Determine the [X, Y] coordinate at the center of the cell enclosing the given text.  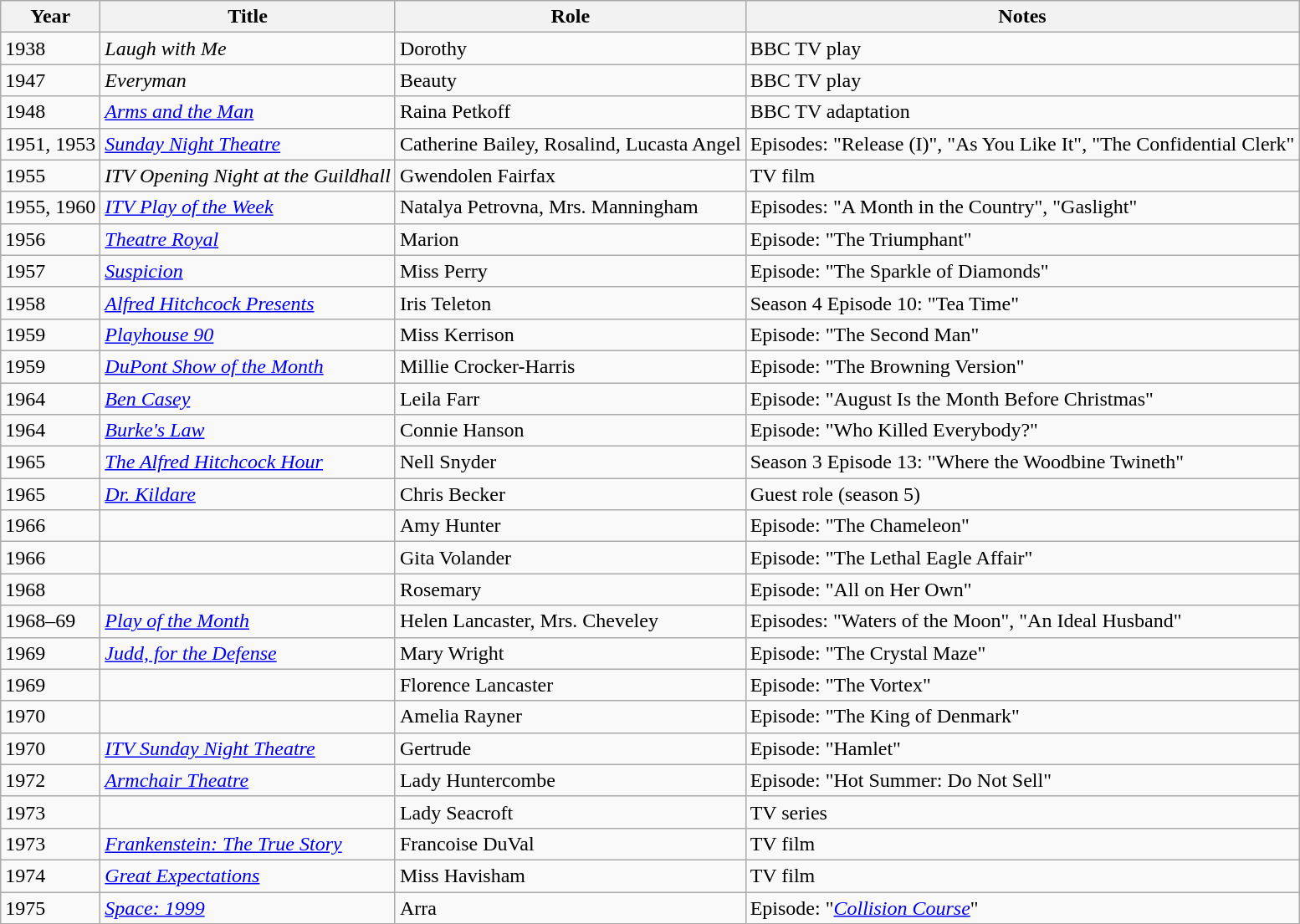
ITV Sunday Night Theatre [248, 748]
Nell Snyder [571, 462]
Ben Casey [248, 399]
Chris Becker [571, 494]
Sunday Night Theatre [248, 144]
Episode: "Who Killed Everybody?" [1022, 431]
1951, 1953 [50, 144]
Connie Hanson [571, 431]
Miss Havisham [571, 876]
Raina Petkoff [571, 112]
Catherine Bailey, Rosalind, Lucasta Angel [571, 144]
Suspicion [248, 271]
1975 [50, 907]
1968 [50, 590]
ITV Opening Night at the Guildhall [248, 176]
Season 3 Episode 13: "Where the Woodbine Twineth" [1022, 462]
Arms and the Man [248, 112]
DuPont Show of the Month [248, 366]
Marion [571, 239]
1957 [50, 271]
Episodes: "Release (I)", "As You Like It", "The Confidential Clerk" [1022, 144]
Great Expectations [248, 876]
Episode: "August Is the Month Before Christmas" [1022, 399]
1958 [50, 303]
Helen Lancaster, Mrs. Cheveley [571, 621]
1955 [50, 176]
Episode: "Hot Summer: Do Not Sell" [1022, 780]
Lady Huntercombe [571, 780]
Year [50, 17]
Episode: "All on Her Own" [1022, 590]
Gita Volander [571, 558]
Armchair Theatre [248, 780]
Episode: "The Lethal Eagle Affair" [1022, 558]
Role [571, 17]
Title [248, 17]
Dorothy [571, 48]
Dr. Kildare [248, 494]
ITV Play of the Week [248, 207]
Alfred Hitchcock Presents [248, 303]
1938 [50, 48]
1968–69 [50, 621]
Beauty [571, 80]
1974 [50, 876]
Everyman [248, 80]
Guest role (season 5) [1022, 494]
Theatre Royal [248, 239]
Gertrude [571, 748]
1956 [50, 239]
Episode: "The Second Man" [1022, 334]
Episode: "The Chameleon" [1022, 526]
Laugh with Me [248, 48]
1947 [50, 80]
1972 [50, 780]
Millie Crocker-Harris [571, 366]
Francoise DuVal [571, 844]
Mary Wright [571, 653]
Frankenstein: The True Story [248, 844]
1948 [50, 112]
Episode: "Hamlet" [1022, 748]
Rosemary [571, 590]
1955, 1960 [50, 207]
Season 4 Episode 10: "Tea Time" [1022, 303]
Episode: "Collision Course" [1022, 907]
Natalya Petrovna, Mrs. Manningham [571, 207]
Episode: "The Triumphant" [1022, 239]
Episodes: "A Month in the Country", "Gaslight" [1022, 207]
Episode: "The Crystal Maze" [1022, 653]
BBC TV adaptation [1022, 112]
Episodes: "Waters of the Moon", "An Ideal Husband" [1022, 621]
TV series [1022, 812]
Arra [571, 907]
Episode: "The Sparkle of Diamonds" [1022, 271]
Playhouse 90 [248, 334]
The Alfred Hitchcock Hour [248, 462]
Space: 1999 [248, 907]
Florence Lancaster [571, 685]
Episode: "The Browning Version" [1022, 366]
Amy Hunter [571, 526]
Episode: "The Vortex" [1022, 685]
Iris Teleton [571, 303]
Lady Seacroft [571, 812]
Gwendolen Fairfax [571, 176]
Miss Kerrison [571, 334]
Judd, for the Defense [248, 653]
Play of the Month [248, 621]
Notes [1022, 17]
Burke's Law [248, 431]
Leila Farr [571, 399]
Miss Perry [571, 271]
Amelia Rayner [571, 717]
Episode: "The King of Denmark" [1022, 717]
